Provide the (X, Y) coordinate of the cell's center where the given text is located.  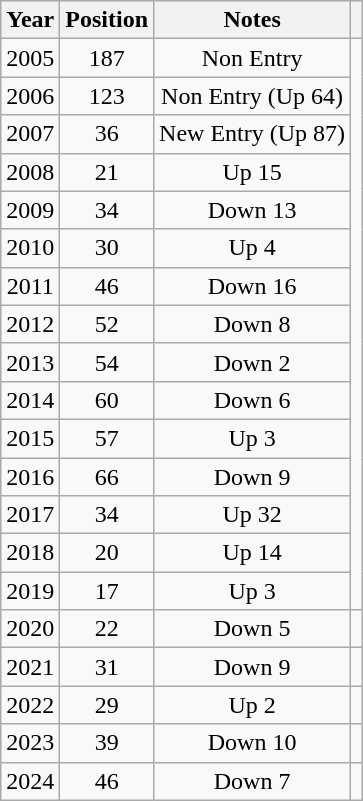
2008 (30, 172)
Down 7 (252, 781)
Down 10 (252, 743)
31 (107, 667)
2014 (30, 400)
20 (107, 553)
Non Entry (252, 58)
2021 (30, 667)
Notes (252, 20)
21 (107, 172)
New Entry (Up 87) (252, 134)
2020 (30, 629)
Year (30, 20)
2007 (30, 134)
123 (107, 96)
36 (107, 134)
2009 (30, 210)
57 (107, 438)
66 (107, 477)
Up 2 (252, 705)
2011 (30, 286)
2016 (30, 477)
Position (107, 20)
Down 6 (252, 400)
60 (107, 400)
52 (107, 324)
2010 (30, 248)
Down 8 (252, 324)
2012 (30, 324)
39 (107, 743)
22 (107, 629)
30 (107, 248)
2019 (30, 591)
2017 (30, 515)
187 (107, 58)
Non Entry (Up 64) (252, 96)
2022 (30, 705)
Down 16 (252, 286)
2015 (30, 438)
17 (107, 591)
Up 15 (252, 172)
Up 4 (252, 248)
2005 (30, 58)
54 (107, 362)
Down 13 (252, 210)
Up 14 (252, 553)
Up 32 (252, 515)
2013 (30, 362)
29 (107, 705)
2006 (30, 96)
2024 (30, 781)
2018 (30, 553)
Down 5 (252, 629)
Down 2 (252, 362)
2023 (30, 743)
